Provide the [X, Y] coordinate of the cell's center where the given text is located.  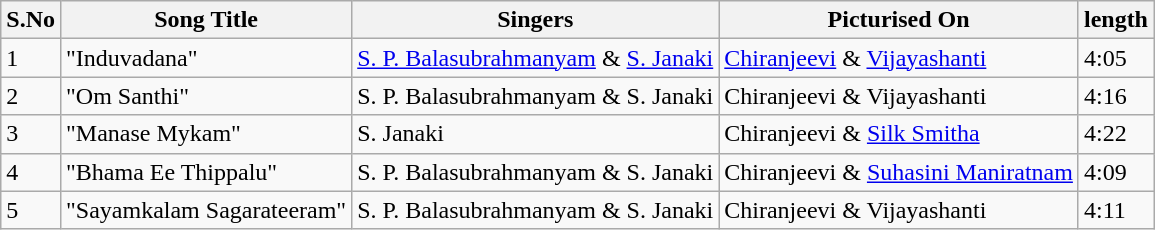
"Induvadana" [206, 58]
1 [31, 58]
4:09 [1116, 172]
Song Title [206, 20]
"Om Santhi" [206, 96]
S. Janaki [536, 134]
"Bhama Ee Thippalu" [206, 172]
Chiranjeevi & Silk Smitha [899, 134]
Picturised On [899, 20]
Singers [536, 20]
4:16 [1116, 96]
4:05 [1116, 58]
5 [31, 210]
"Manase Mykam" [206, 134]
Chiranjeevi & Suhasini Maniratnam [899, 172]
4:22 [1116, 134]
3 [31, 134]
4 [31, 172]
4:11 [1116, 210]
2 [31, 96]
"Sayamkalam Sagarateeram" [206, 210]
length [1116, 20]
S.No [31, 20]
